Detect which cell encompasses the target text, then output its [X, Y] center coordinate. 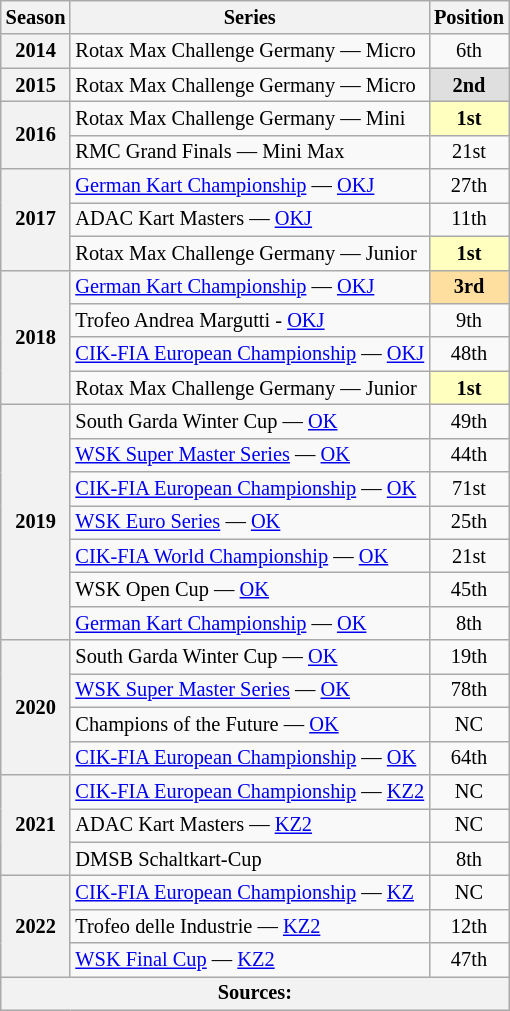
6th [469, 51]
27th [469, 186]
Season [36, 17]
Rotax Max Challenge Germany — Mini [250, 118]
CIK-FIA European Championship — KZ [250, 892]
CIK-FIA World Championship — OK [250, 556]
64th [469, 758]
25th [469, 522]
ADAC Kart Masters — OKJ [250, 219]
DMSB Schaltkart-Cup [250, 859]
2nd [469, 85]
CIK-FIA European Championship — OKJ [250, 354]
ADAC Kart Masters — KZ2 [250, 825]
2014 [36, 51]
Champions of the Future — OK [250, 724]
9th [469, 320]
German Kart Championship — OK [250, 623]
2022 [36, 926]
WSK Final Cup — KZ2 [250, 960]
2017 [36, 220]
2020 [36, 708]
Series [250, 17]
Sources: [255, 993]
11th [469, 219]
47th [469, 960]
45th [469, 589]
2016 [36, 134]
19th [469, 657]
44th [469, 455]
Position [469, 17]
2015 [36, 85]
2019 [36, 522]
Trofeo Andrea Margutti - OKJ [250, 320]
WSK Euro Series — OK [250, 522]
71st [469, 489]
RMC Grand Finals — Mini Max [250, 152]
2021 [36, 824]
Trofeo delle Industrie — KZ2 [250, 926]
WSK Open Cup — OK [250, 589]
78th [469, 690]
3rd [469, 287]
2018 [36, 338]
CIK-FIA European Championship — KZ2 [250, 791]
12th [469, 926]
48th [469, 354]
49th [469, 421]
